Extract the [x, y] coordinate from the center of the cell holding the provided text.  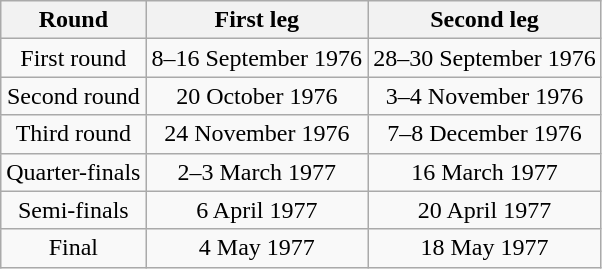
6 April 1977 [257, 210]
20 October 1976 [257, 96]
8–16 September 1976 [257, 58]
Semi-finals [74, 210]
20 April 1977 [485, 210]
16 March 1977 [485, 172]
Round [74, 20]
18 May 1977 [485, 248]
Final [74, 248]
24 November 1976 [257, 134]
Second leg [485, 20]
Second round [74, 96]
Third round [74, 134]
28–30 September 1976 [485, 58]
4 May 1977 [257, 248]
First leg [257, 20]
Quarter-finals [74, 172]
3–4 November 1976 [485, 96]
First round [74, 58]
2–3 March 1977 [257, 172]
7–8 December 1976 [485, 134]
